Scan for the cell matching the given text and deliver its [x, y] coordinate at center. 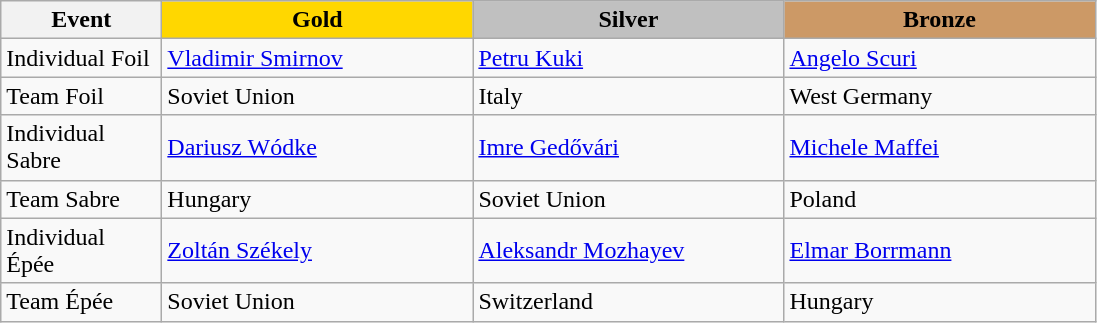
Individual Foil [82, 58]
Vladimir Smirnov [318, 58]
Elmar Borrmann [940, 250]
Angelo Scuri [940, 58]
Individual Épée [82, 250]
Event [82, 20]
Team Sabre [82, 199]
Italy [628, 96]
Bronze [940, 20]
Individual Sabre [82, 148]
Gold [318, 20]
Michele Maffei [940, 148]
Silver [628, 20]
Team Épée [82, 302]
Zoltán Székely [318, 250]
Team Foil [82, 96]
Imre Gedővári [628, 148]
Petru Kuki [628, 58]
Poland [940, 199]
Aleksandr Mozhayev [628, 250]
Switzerland [628, 302]
Dariusz Wódke [318, 148]
West Germany [940, 96]
